Capture the cell that displays the provided text and extract its (X, Y) central coordinate. 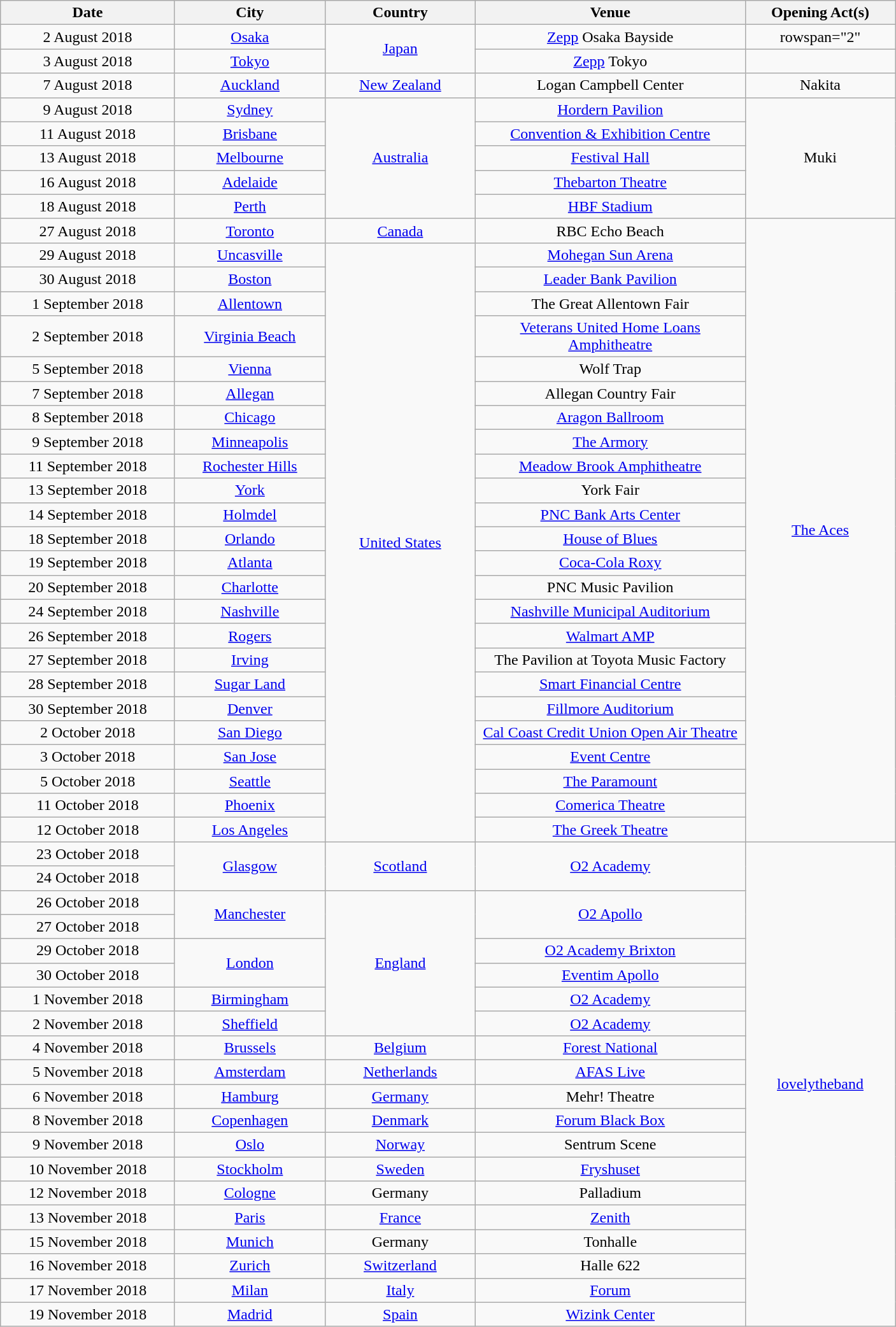
Logan Campbell Center (610, 85)
Cal Coast Credit Union Open Air Theatre (610, 733)
11 August 2018 (88, 134)
Chicago (250, 418)
Event Centre (610, 757)
United States (400, 542)
2 October 2018 (88, 733)
19 September 2018 (88, 563)
28 September 2018 (88, 684)
Zenith (610, 1217)
30 September 2018 (88, 709)
Boston (250, 279)
Rogers (250, 635)
Stockholm (250, 1169)
York (250, 490)
Irving (250, 660)
12 October 2018 (88, 830)
8 September 2018 (88, 418)
6 November 2018 (88, 1096)
Zepp Tokyo (610, 61)
London (250, 963)
Toronto (250, 231)
26 September 2018 (88, 635)
Spain (400, 1314)
9 August 2018 (88, 110)
3 October 2018 (88, 757)
Muki (820, 158)
27 October 2018 (88, 926)
Belgium (400, 1047)
Adelaide (250, 182)
Zurich (250, 1266)
29 August 2018 (88, 255)
4 November 2018 (88, 1047)
Convention & Exhibition Centre (610, 134)
Amsterdam (250, 1072)
San Diego (250, 733)
Hordern Pavilion (610, 110)
Coca-Cola Roxy (610, 563)
Date (88, 13)
Italy (400, 1290)
City (250, 13)
Denmark (400, 1121)
Perth (250, 206)
House of Blues (610, 539)
17 November 2018 (88, 1290)
Eventim Apollo (610, 975)
Oslo (250, 1145)
3 August 2018 (88, 61)
Nashville Municipal Auditorium (610, 611)
24 September 2018 (88, 611)
Allentown (250, 304)
Halle 622 (610, 1266)
13 September 2018 (88, 490)
Fryshuset (610, 1169)
11 October 2018 (88, 805)
Charlotte (250, 587)
lovelytheband (820, 1084)
Atlanta (250, 563)
Wolf Trap (610, 369)
Milan (250, 1290)
Rochester Hills (250, 466)
1 September 2018 (88, 304)
Birmingham (250, 999)
PNC Music Pavilion (610, 587)
Glasgow (250, 866)
30 August 2018 (88, 279)
Cologne (250, 1193)
2 August 2018 (88, 37)
The Greek Theatre (610, 830)
Munich (250, 1242)
Virginia Beach (250, 336)
Nashville (250, 611)
Switzerland (400, 1266)
Denver (250, 709)
5 October 2018 (88, 781)
Brussels (250, 1047)
8 November 2018 (88, 1121)
Thebarton Theatre (610, 182)
Sentrum Scene (610, 1145)
Hamburg (250, 1096)
Comerica Theatre (610, 805)
Smart Financial Centre (610, 684)
Venue (610, 13)
Australia (400, 158)
AFAS Live (610, 1072)
Orlando (250, 539)
10 November 2018 (88, 1169)
24 October 2018 (88, 878)
Wizink Center (610, 1314)
7 August 2018 (88, 85)
Canada (400, 231)
27 August 2018 (88, 231)
San Jose (250, 757)
Sydney (250, 110)
Sheffield (250, 1023)
York Fair (610, 490)
Holmdel (250, 514)
O2 Academy Brixton (610, 951)
Forum (610, 1290)
Osaka (250, 37)
Auckland (250, 85)
26 October 2018 (88, 902)
19 November 2018 (88, 1314)
Manchester (250, 914)
Mehr! Theatre (610, 1096)
Veterans United Home Loans Amphitheatre (610, 336)
18 September 2018 (88, 539)
Zepp Osaka Bayside (610, 37)
O2 Apollo (610, 914)
Japan (400, 49)
Melbourne (250, 158)
Copenhagen (250, 1121)
Netherlands (400, 1072)
Vienna (250, 369)
Festival Hall (610, 158)
Minneapolis (250, 442)
Opening Act(s) (820, 13)
Meadow Brook Amphitheatre (610, 466)
29 October 2018 (88, 951)
23 October 2018 (88, 854)
The Pavilion at Toyota Music Factory (610, 660)
rowspan="2" (820, 37)
2 September 2018 (88, 336)
HBF Stadium (610, 206)
5 September 2018 (88, 369)
Walmart AMP (610, 635)
Forest National (610, 1047)
11 September 2018 (88, 466)
The Aces (820, 530)
Paris (250, 1217)
13 August 2018 (88, 158)
RBC Echo Beach (610, 231)
Fillmore Auditorium (610, 709)
Tokyo (250, 61)
Tonhalle (610, 1242)
Country (400, 13)
The Armory (610, 442)
Los Angeles (250, 830)
Sugar Land (250, 684)
12 November 2018 (88, 1193)
Sweden (400, 1169)
The Great Allentown Fair (610, 304)
13 November 2018 (88, 1217)
Leader Bank Pavilion (610, 279)
9 September 2018 (88, 442)
Forum Black Box (610, 1121)
16 November 2018 (88, 1266)
27 September 2018 (88, 660)
France (400, 1217)
Mohegan Sun Arena (610, 255)
1 November 2018 (88, 999)
Aragon Ballroom (610, 418)
Brisbane (250, 134)
14 September 2018 (88, 514)
New Zealand (400, 85)
16 August 2018 (88, 182)
Phoenix (250, 805)
30 October 2018 (88, 975)
20 September 2018 (88, 587)
2 November 2018 (88, 1023)
Allegan (250, 394)
Palladium (610, 1193)
Uncasville (250, 255)
Seattle (250, 781)
Scotland (400, 866)
15 November 2018 (88, 1242)
Nakita (820, 85)
Allegan Country Fair (610, 394)
The Paramount (610, 781)
18 August 2018 (88, 206)
PNC Bank Arts Center (610, 514)
5 November 2018 (88, 1072)
Madrid (250, 1314)
England (400, 963)
7 September 2018 (88, 394)
9 November 2018 (88, 1145)
Norway (400, 1145)
